Search for the cell housing the specified text and yield its [X, Y] center coordinate. 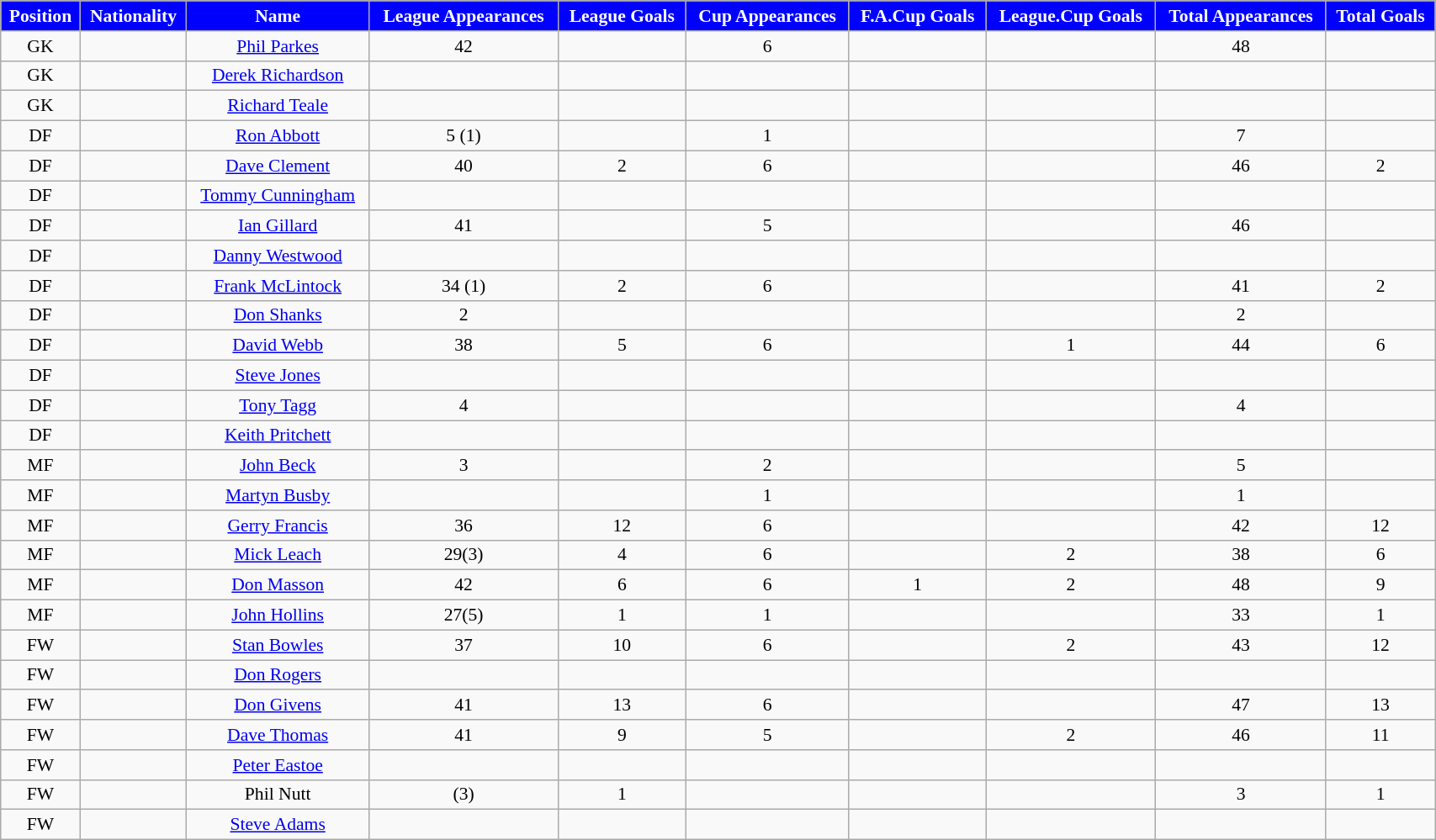
Phil Parkes [278, 46]
43 [1242, 645]
Total Appearances [1242, 16]
Tommy Cunningham [278, 196]
F.A.Cup Goals [917, 16]
Steve Adams [278, 825]
44 [1242, 346]
27(5) [464, 615]
Martyn Busby [278, 495]
7 [1242, 136]
Don Shanks [278, 315]
Total Goals [1380, 16]
Richard Teale [278, 106]
Keith Pritchett [278, 436]
33 [1242, 615]
Don Rogers [278, 675]
Ron Abbott [278, 136]
Dave Thomas [278, 735]
John Beck [278, 466]
Peter Eastoe [278, 765]
47 [1242, 705]
Name [278, 16]
36 [464, 526]
(3) [464, 795]
37 [464, 645]
29(3) [464, 555]
David Webb [278, 346]
Steve Jones [278, 376]
10 [623, 645]
Don Givens [278, 705]
40 [464, 166]
Nationality [133, 16]
Derek Richardson [278, 76]
Danny Westwood [278, 256]
Position [40, 16]
Gerry Francis [278, 526]
Mick Leach [278, 555]
Frank McLintock [278, 286]
League Appearances [464, 16]
Ian Gillard [278, 226]
League Goals [623, 16]
5 (1) [464, 136]
Phil Nutt [278, 795]
Dave Clement [278, 166]
Stan Bowles [278, 645]
34 (1) [464, 286]
John Hollins [278, 615]
11 [1380, 735]
League.Cup Goals [1071, 16]
Cup Appearances [767, 16]
Tony Tagg [278, 405]
Don Masson [278, 585]
